Pinpoint the cell where the given text exists, returning its [x, y] midpoint coordinate. 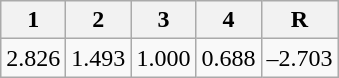
1.000 [164, 58]
2.826 [34, 58]
1 [34, 20]
1.493 [98, 58]
0.688 [228, 58]
4 [228, 20]
3 [164, 20]
2 [98, 20]
–2.703 [300, 58]
R [300, 20]
